Output the [X, Y] coordinate of the center of the cell containing the given text.  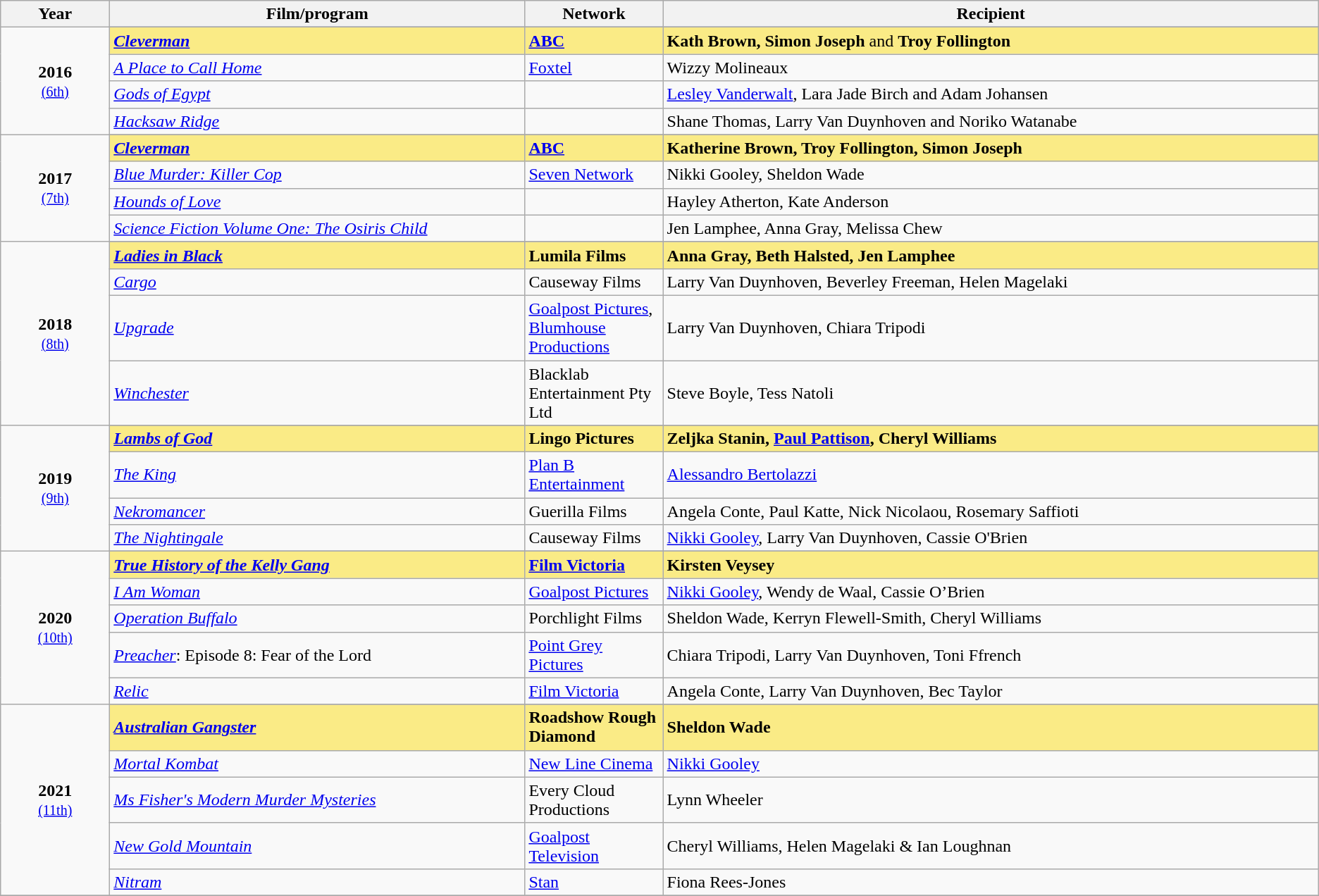
Recipient [991, 14]
Nikki Gooley [991, 764]
Lambs of God [317, 439]
Cheryl Williams, Helen Magelaki & Ian Loughnan [991, 845]
Angela Conte, Paul Katte, Nick Nicolaou, Rosemary Saffioti [991, 511]
Australian Gangster [317, 727]
Goalpost Television [594, 845]
Seven Network [594, 175]
Nikki Gooley, Wendy de Waal, Cassie O’Brien [991, 592]
Sheldon Wade, Kerryn Flewell-Smith, Cheryl Williams [991, 618]
New Gold Mountain [317, 845]
Foxtel [594, 68]
Plan B Entertainment [594, 475]
Fiona Rees-Jones [991, 882]
Katherine Brown, Troy Follington, Simon Joseph [991, 148]
Lingo Pictures [594, 439]
Sheldon Wade [991, 727]
2018(8th) [55, 333]
Gods of Egypt [317, 94]
Nikki Gooley, Larry Van Duynhoven, Cassie O'Brien [991, 538]
Upgrade [317, 328]
Film/program [317, 14]
Nekromancer [317, 511]
New Line Cinema [594, 764]
Nikki Gooley, Sheldon Wade [991, 175]
Roadshow Rough Diamond [594, 727]
Zeljka Stanin, Paul Pattison, Cheryl Williams [991, 439]
Lesley Vanderwalt, Lara Jade Birch and Adam Johansen [991, 94]
2021(11th) [55, 800]
Ms Fisher's Modern Murder Mysteries [317, 800]
Year [55, 14]
Blue Murder: Killer Cop [317, 175]
Network [594, 14]
Hacksaw Ridge [317, 121]
2020(10th) [55, 628]
Wizzy Molineaux [991, 68]
Goalpost Pictures, Blumhouse Productions [594, 328]
Shane Thomas, Larry Van Duynhoven and Noriko Watanabe [991, 121]
The King [317, 475]
Point Grey Pictures [594, 655]
Larry Van Duynhoven, Chiara Tripodi [991, 328]
Jen Lamphee, Anna Gray, Melissa Chew [991, 228]
Operation Buffalo [317, 618]
Larry Van Duynhoven, Beverley Freeman, Helen Magelaki [991, 282]
Chiara Tripodi, Larry Van Duynhoven, Toni Ffrench [991, 655]
Ladies in Black [317, 255]
Alessandro Bertolazzi [991, 475]
Relic [317, 691]
Anna Gray, Beth Halsted, Jen Lamphee [991, 255]
Kath Brown, Simon Joseph and Troy Follington [991, 41]
Mortal Kombat [317, 764]
Hayley Atherton, Kate Anderson [991, 201]
I Am Woman [317, 592]
Kirsten Veysey [991, 565]
Lumila Films [594, 255]
Guerilla Films [594, 511]
Angela Conte, Larry Van Duynhoven, Bec Taylor [991, 691]
Winchester [317, 393]
Hounds of Love [317, 201]
Every Cloud Productions [594, 800]
Blacklab Entertainment Pty Ltd [594, 393]
Nitram [317, 882]
The Nightingale [317, 538]
2017(7th) [55, 188]
A Place to Call Home [317, 68]
Stan [594, 882]
Lynn Wheeler [991, 800]
2016(6th) [55, 81]
Goalpost Pictures [594, 592]
Cargo [317, 282]
Steve Boyle, Tess Natoli [991, 393]
Preacher: Episode 8: Fear of the Lord [317, 655]
True History of the Kelly Gang [317, 565]
Science Fiction Volume One: The Osiris Child [317, 228]
Porchlight Films [594, 618]
2019(9th) [55, 489]
